Pinpoint the cell where the given text exists, returning its [x, y] midpoint coordinate. 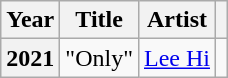
Artist [176, 20]
Year [30, 20]
"Only" [100, 58]
Lee Hi [176, 58]
2021 [30, 58]
Title [100, 20]
